Determine the (X, Y) coordinate at the center of the cell enclosing the given text.  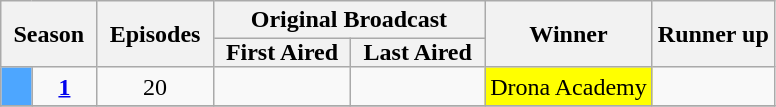
First Aired (282, 53)
Episodes (155, 34)
Last Aired (418, 53)
20 (155, 86)
Original Broadcast (348, 20)
Drona Academy (569, 86)
Runner up (713, 34)
Season (49, 34)
Winner (569, 34)
1 (64, 86)
